Return (X, Y) of the center of cell containing provided text 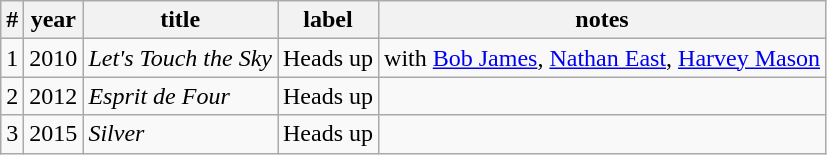
2010 (54, 58)
2015 (54, 134)
2012 (54, 96)
# (12, 20)
Silver (180, 134)
year (54, 20)
Let's Touch the Sky (180, 58)
1 (12, 58)
3 (12, 134)
title (180, 20)
with Bob James, Nathan East, Harvey Mason (602, 58)
label (328, 20)
2 (12, 96)
Esprit de Four (180, 96)
notes (602, 20)
